Detect which cell encompasses the target text, then output its [x, y] center coordinate. 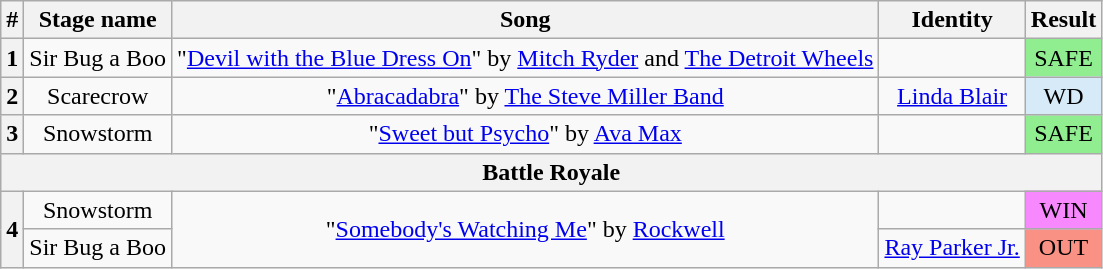
Stage name [98, 20]
WD [1063, 96]
Scarecrow [98, 96]
Ray Parker Jr. [952, 248]
Result [1063, 20]
"Somebody's Watching Me" by Rockwell [526, 229]
4 [12, 229]
Battle Royale [552, 172]
Identity [952, 20]
OUT [1063, 248]
1 [12, 58]
WIN [1063, 210]
2 [12, 96]
"Devil with the Blue Dress On" by Mitch Ryder and The Detroit Wheels [526, 58]
Song [526, 20]
Linda Blair [952, 96]
3 [12, 134]
"Sweet but Psycho" by Ava Max [526, 134]
# [12, 20]
"Abracadabra" by The Steve Miller Band [526, 96]
